From the cell containing the given text, extract its center point as (x, y) coordinate. 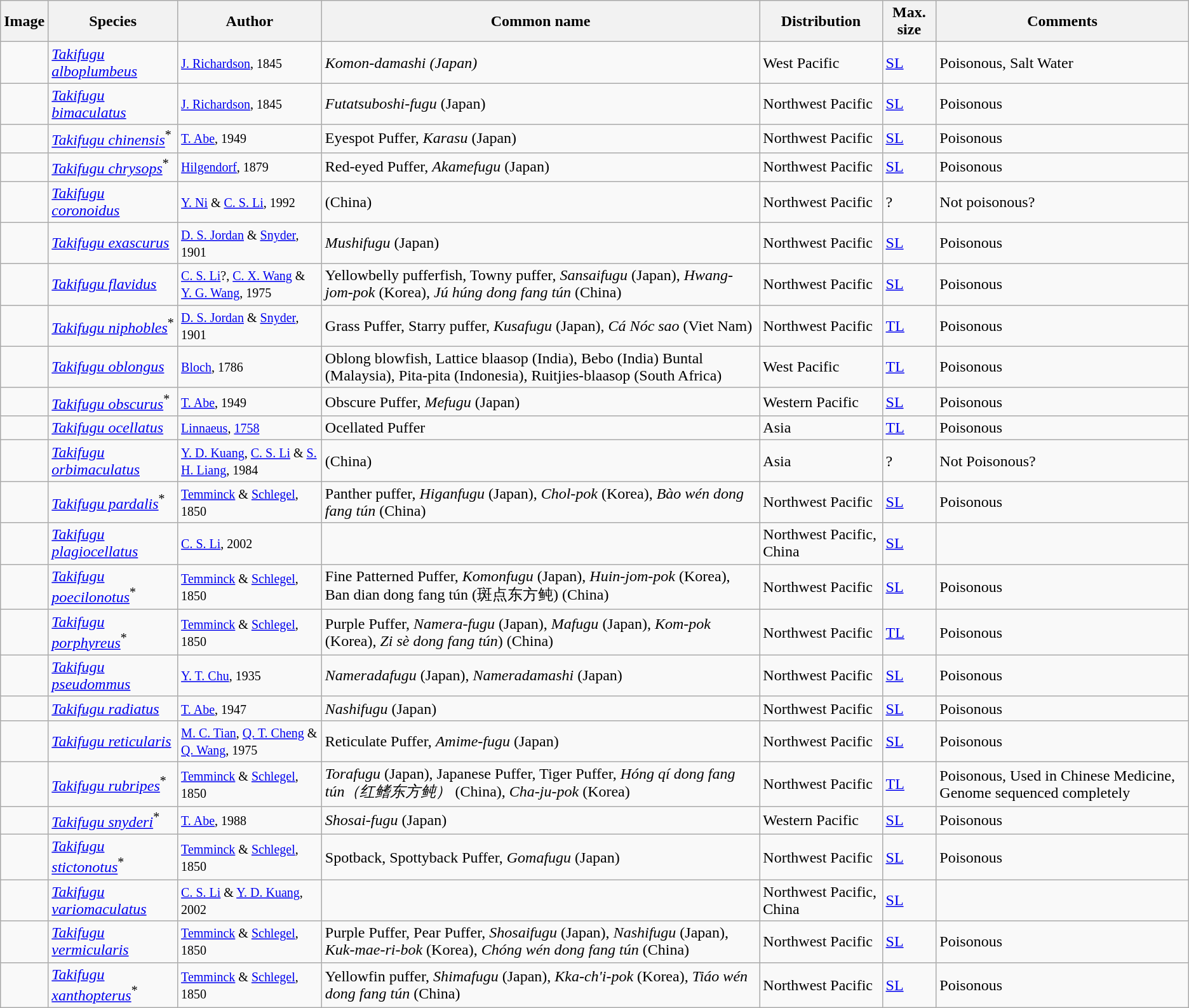
Takifugu chinensis* (113, 138)
Image (24, 22)
Y. T. Chu, 1935 (250, 676)
Takifugu obscurus* (113, 401)
Takifugu plagiocellatus (113, 544)
Eyespot Puffer, Karasu (Japan) (541, 138)
Author (250, 22)
Purple Puffer, Namera-fugu (Japan), Mafugu (Japan), Kom-pok (Korea), Zi sè dong fang tún) (China) (541, 633)
Takifugu oblongus (113, 367)
Mushifugu (Japan) (541, 243)
Common name (541, 22)
Obscure Puffer, Mefugu (Japan) (541, 401)
Fine Patterned Puffer, Komonfugu (Japan), Huin-jom-pok (Korea), Ban dian dong fang tún (斑点东方鲀) (China) (541, 587)
Bloch, 1786 (250, 367)
Futatsuboshi-fugu (Japan) (541, 104)
Distribution (821, 22)
Panther puffer, Higanfugu (Japan), Chol-pok (Korea), Bào wén dong fang tún (China) (541, 502)
C. S. Li & Y. D. Kuang, 2002 (250, 901)
Takifugu exascurus (113, 243)
C. S. Li?, C. X. Wang & Y. G. Wang, 1975 (250, 285)
Y. Ni & C. S. Li, 1992 (250, 202)
Nashifugu (Japan) (541, 708)
Takifugu variomaculatus (113, 901)
Y. D. Kuang, C. S. Li & S. H. Liang, 1984 (250, 461)
Takifugu vermicularis (113, 941)
T. Abe, 1988 (250, 821)
Takifugu pardalis* (113, 502)
Takifugu snyderi* (113, 821)
Not Poisonous? (1062, 461)
Yellowfin puffer, Shimafugu (Japan), Kka-ch'i-pok (Korea), Tiáo wén dong fang tún (China) (541, 985)
M. C. Tian, Q. T. Cheng & Q. Wang, 1975 (250, 741)
Linnaeus, 1758 (250, 428)
T. Abe, 1947 (250, 708)
C. S. Li, 2002 (250, 544)
Takifugu alboplumbeus (113, 62)
Yellowbelly pufferfish, Towny puffer, Sansaifugu (Japan), Hwang-jom-pok (Korea), Jú húng dong fang tún (China) (541, 285)
Takifugu pseudommus (113, 676)
Ocellated Puffer (541, 428)
Komon-damashi (Japan) (541, 62)
Takifugu bimaculatus (113, 104)
Oblong blowfish, Lattice blaasop (India), Bebo (India) Buntal (Malaysia), Pita-pita (Indonesia), Ruitjies-blaasop (South Africa) (541, 367)
Grass Puffer, Starry puffer, Kusafugu (Japan), Cá Nóc sao (Viet Nam) (541, 325)
Not poisonous? (1062, 202)
Takifugu xanthopterus* (113, 985)
Species (113, 22)
Shosai-fugu (Japan) (541, 821)
Comments (1062, 22)
Takifugu reticularis (113, 741)
Hilgendorf, 1879 (250, 166)
Takifugu chrysops* (113, 166)
Reticulate Puffer, Amime-fugu (Japan) (541, 741)
Poisonous, Salt Water (1062, 62)
Red-eyed Puffer, Akamefugu (Japan) (541, 166)
Spotback, Spottyback Puffer, Gomafugu (Japan) (541, 857)
Takifugu rubripes* (113, 784)
Torafugu (Japan), Japanese Puffer, Tiger Puffer, Hóng qí dong fang tún（红鳍东方鲀） (China), Cha-ju-pok (Korea) (541, 784)
Takifugu porphyreus* (113, 633)
Takifugu niphobles* (113, 325)
Nameradafugu (Japan), Nameradamashi (Japan) (541, 676)
Takifugu stictonotus* (113, 857)
Max. size (910, 22)
Takifugu flavidus (113, 285)
Poisonous, Used in Chinese Medicine, Genome sequenced completely (1062, 784)
Takifugu coronoidus (113, 202)
Takifugu ocellatus (113, 428)
Takifugu poecilonotus* (113, 587)
Takifugu orbimaculatus (113, 461)
Purple Puffer, Pear Puffer, Shosaifugu (Japan), Nashifugu (Japan), Kuk-mae-ri-bok (Korea), Chóng wén dong fang tún (China) (541, 941)
Takifugu radiatus (113, 708)
